Scan for the cell matching the given text and deliver its (X, Y) coordinate at center. 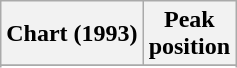
Chart (1993) (72, 34)
Peakposition (189, 34)
